From the cell containing the given text, extract its center point as [x, y] coordinate. 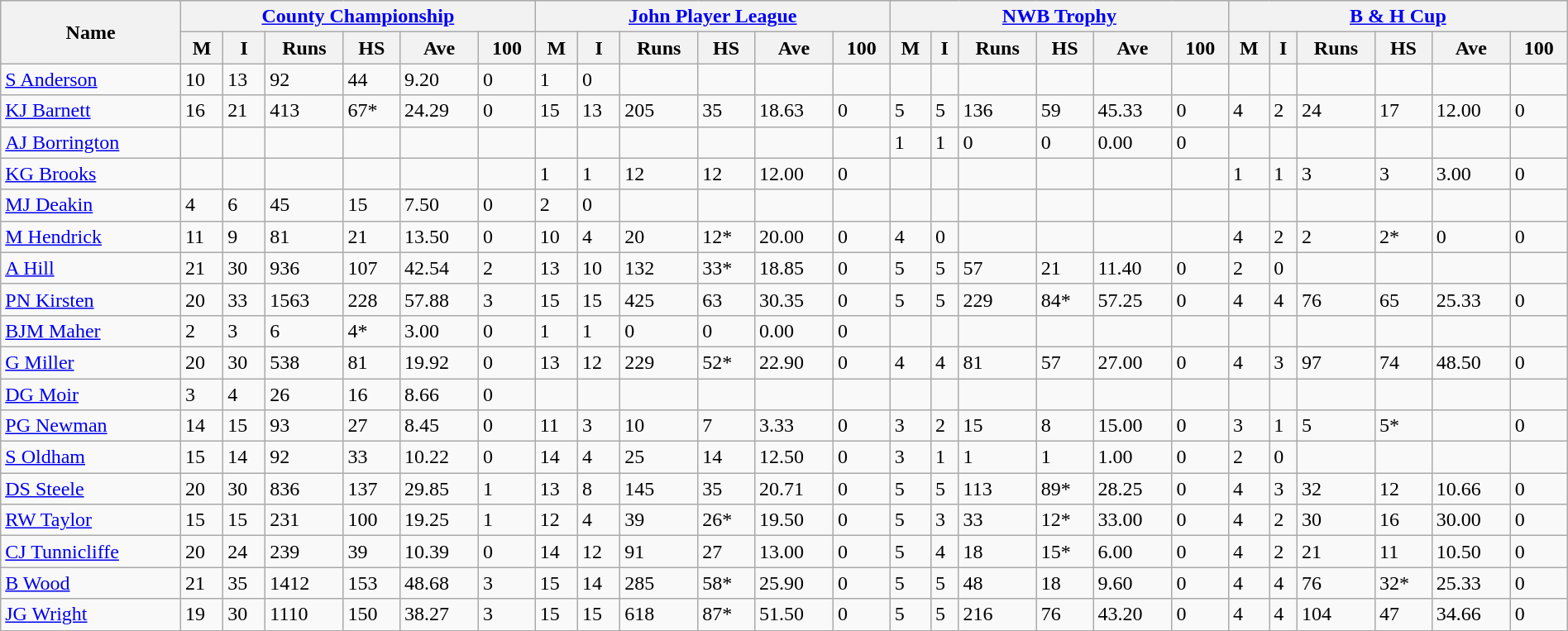
30.00 [1470, 520]
33* [726, 268]
32 [1336, 489]
25 [659, 457]
113 [997, 489]
RW Taylor [91, 520]
47 [1404, 614]
52* [726, 362]
17 [1404, 111]
145 [659, 489]
A Hill [91, 268]
137 [372, 489]
136 [997, 111]
DG Moir [91, 394]
836 [304, 489]
KG Brooks [91, 174]
5* [1404, 426]
239 [304, 552]
19.92 [440, 362]
22.90 [794, 362]
538 [304, 362]
87* [726, 614]
11.40 [1133, 268]
8.45 [440, 426]
B Wood [91, 583]
PN Kirsten [91, 299]
48.68 [440, 583]
74 [1404, 362]
91 [659, 552]
19 [202, 614]
42.54 [440, 268]
3.33 [794, 426]
205 [659, 111]
19.50 [794, 520]
19.25 [440, 520]
43.20 [1133, 614]
15* [1065, 552]
15.00 [1133, 426]
216 [997, 614]
48.50 [1470, 362]
132 [659, 268]
1110 [304, 614]
45.33 [1133, 111]
65 [1404, 299]
150 [372, 614]
24.29 [440, 111]
25.90 [794, 583]
4* [372, 331]
51.50 [794, 614]
9.20 [440, 79]
9 [245, 237]
44 [372, 79]
89* [1065, 489]
48 [997, 583]
67* [372, 111]
NWB Trophy [1059, 17]
13.50 [440, 237]
10.39 [440, 552]
27.00 [1133, 362]
29.85 [440, 489]
G Miller [91, 362]
93 [304, 426]
7 [726, 426]
S Anderson [91, 79]
228 [372, 299]
County Championship [357, 17]
1.00 [1133, 457]
231 [304, 520]
B & H Cup [1398, 17]
413 [304, 111]
57.88 [440, 299]
285 [659, 583]
10.66 [1470, 489]
153 [372, 583]
13.00 [794, 552]
107 [372, 268]
PG Newman [91, 426]
Name [91, 32]
97 [1336, 362]
1412 [304, 583]
DS Steele [91, 489]
26* [726, 520]
30.35 [794, 299]
7.50 [440, 205]
20.71 [794, 489]
9.60 [1133, 583]
28.25 [1133, 489]
CJ Tunnicliffe [91, 552]
AJ Borrington [91, 142]
26 [304, 394]
33.00 [1133, 520]
18.63 [794, 111]
936 [304, 268]
KJ Barnett [91, 111]
84* [1065, 299]
59 [1065, 111]
12.50 [794, 457]
63 [726, 299]
10.22 [440, 457]
John Player League [713, 17]
34.66 [1470, 614]
618 [659, 614]
425 [659, 299]
JG Wright [91, 614]
BJM Maher [91, 331]
S Oldham [91, 457]
10.50 [1470, 552]
38.27 [440, 614]
8.66 [440, 394]
MJ Deakin [91, 205]
M Hendrick [91, 237]
104 [1336, 614]
57.25 [1133, 299]
6.00 [1133, 552]
32* [1404, 583]
20.00 [794, 237]
45 [304, 205]
1563 [304, 299]
58* [726, 583]
18.85 [794, 268]
2* [1404, 237]
